Identify which cell holds the provided text, then report its (x, y) central coordinate. 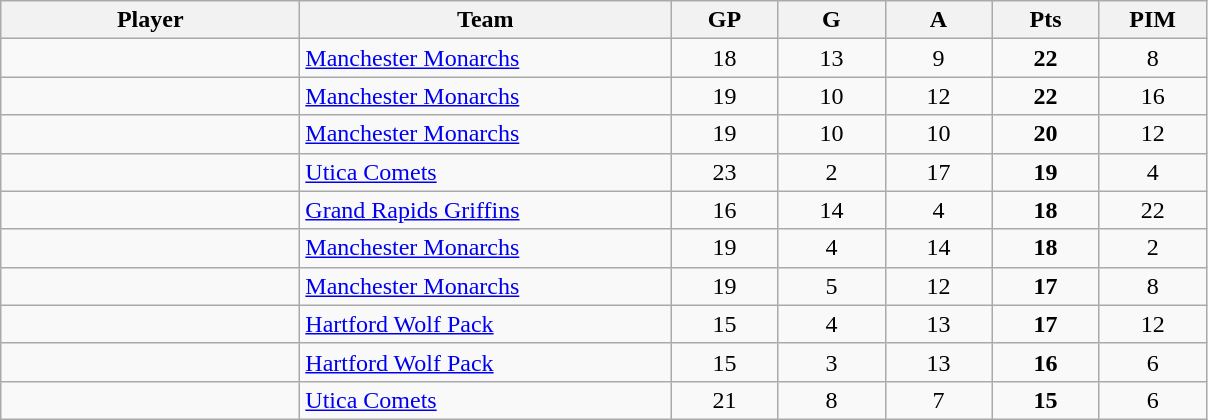
9 (938, 58)
5 (832, 286)
GP (724, 20)
20 (1046, 134)
Player (150, 20)
A (938, 20)
Grand Rapids Griffins (486, 210)
G (832, 20)
23 (724, 172)
21 (724, 400)
3 (832, 362)
PIM (1152, 20)
Pts (1046, 20)
7 (938, 400)
Team (486, 20)
